Pinpoint the cell where the given text exists, returning its [X, Y] midpoint coordinate. 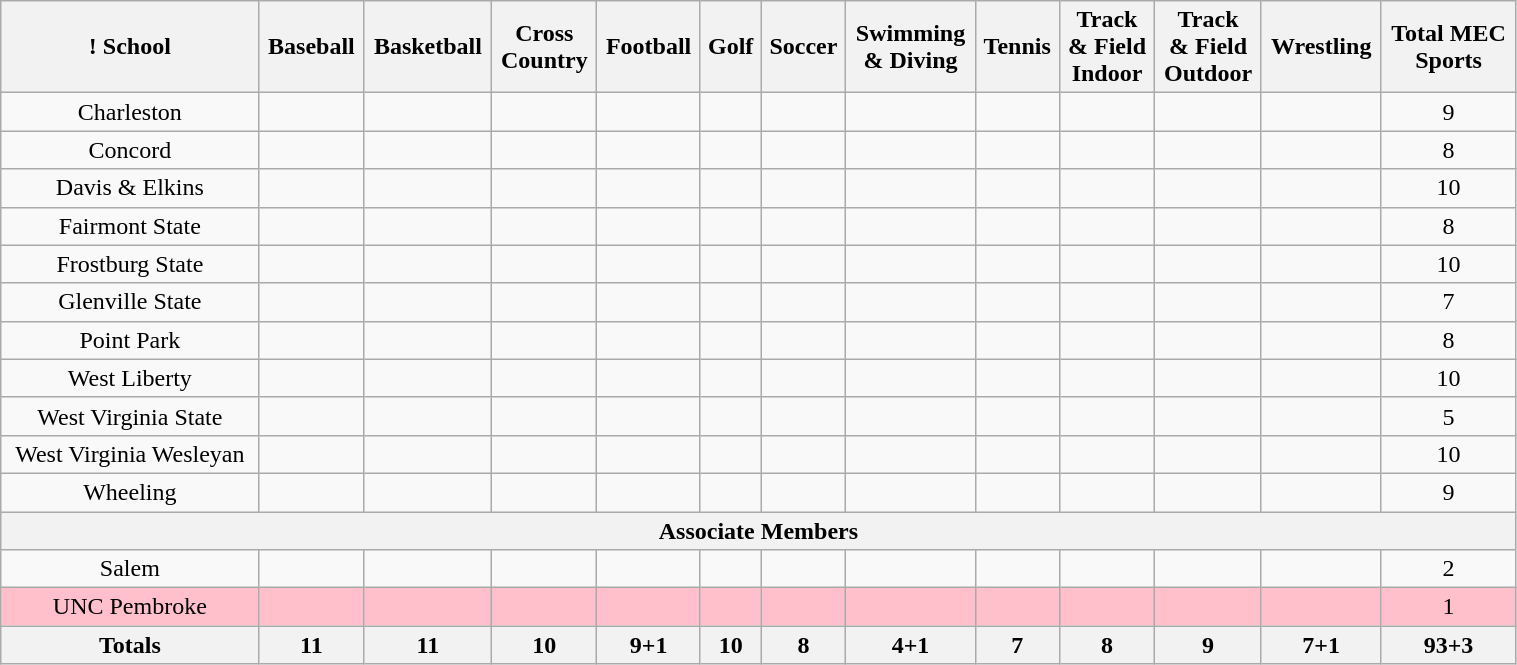
Swimming& Diving [910, 47]
Total MECSports [1448, 47]
UNC Pembroke [130, 607]
Track& FieldOutdoor [1208, 47]
CrossCountry [544, 47]
9+1 [649, 645]
Glenville State [130, 302]
West Liberty [130, 378]
2 [1448, 569]
7+1 [1321, 645]
Totals [130, 645]
1 [1448, 607]
Associate Members [758, 531]
Baseball [312, 47]
Point Park [130, 340]
Golf [730, 47]
93+3 [1448, 645]
Wrestling [1321, 47]
Football [649, 47]
Tennis [1017, 47]
4+1 [910, 645]
Fairmont State [130, 226]
Soccer [804, 47]
West Virginia Wesleyan [130, 454]
Salem [130, 569]
Concord [130, 150]
5 [1448, 416]
Charleston [130, 112]
West Virginia State [130, 416]
Basketball [428, 47]
Frostburg State [130, 264]
Wheeling [130, 492]
Davis & Elkins [130, 188]
Track& FieldIndoor [1107, 47]
! School [130, 47]
